Provide the [x, y] coordinate of the cell's center where the given text is located.  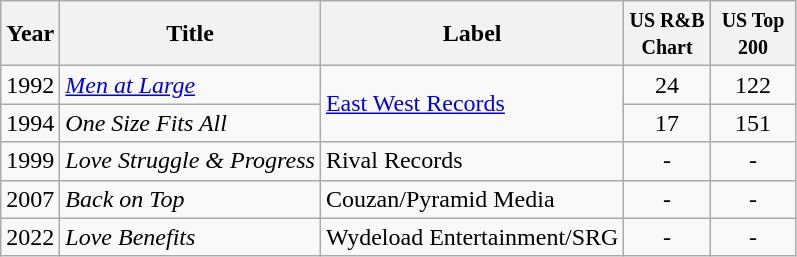
2007 [30, 199]
151 [753, 123]
Love Struggle & Progress [190, 161]
US R&B Chart [667, 34]
One Size Fits All [190, 123]
Men at Large [190, 85]
Wydeload Entertainment/SRG [472, 237]
East West Records [472, 104]
Label [472, 34]
Rival Records [472, 161]
1992 [30, 85]
Year [30, 34]
24 [667, 85]
122 [753, 85]
1994 [30, 123]
Couzan/Pyramid Media [472, 199]
2022 [30, 237]
US Top 200 [753, 34]
17 [667, 123]
Love Benefits [190, 237]
Title [190, 34]
1999 [30, 161]
Back on Top [190, 199]
